Find where the given text appears and provide that cell's center as (X, Y) coordinate. 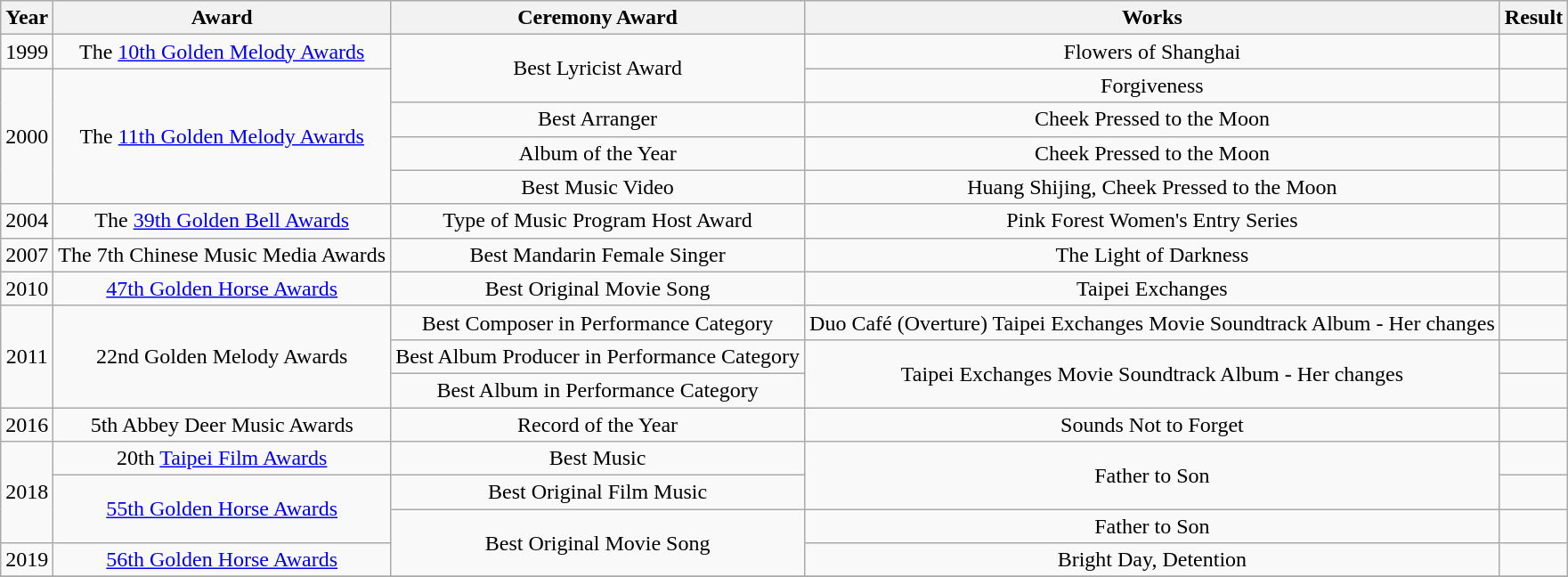
Best Original Film Music (598, 492)
Sounds Not to Forget (1152, 425)
2010 (27, 288)
Best Lyricist Award (598, 69)
Flowers of Shanghai (1152, 52)
2000 (27, 136)
2011 (27, 356)
The 39th Golden Bell Awards (223, 221)
Best Music (598, 459)
Ceremony Award (598, 18)
Best Mandarin Female Singer (598, 255)
Bright Day, Detention (1152, 560)
2004 (27, 221)
Best Arranger (598, 119)
1999 (27, 52)
56th Golden Horse Awards (223, 560)
The 7th Chinese Music Media Awards (223, 255)
Result (1533, 18)
Huang Shijing, Cheek Pressed to the Moon (1152, 187)
Best Composer in Performance Category (598, 322)
Taipei Exchanges (1152, 288)
The 11th Golden Melody Awards (223, 136)
Taipei Exchanges Movie Soundtrack Album - Her changes (1152, 373)
Best Album Producer in Performance Category (598, 356)
22nd Golden Melody Awards (223, 356)
2007 (27, 255)
Type of Music Program Host Award (598, 221)
2018 (27, 492)
2019 (27, 560)
Works (1152, 18)
Record of the Year (598, 425)
Best Album in Performance Category (598, 390)
Year (27, 18)
Award (223, 18)
Best Music Video (598, 187)
2016 (27, 425)
55th Golden Horse Awards (223, 509)
The Light of Darkness (1152, 255)
20th Taipei Film Awards (223, 459)
Forgiveness (1152, 85)
5th Abbey Deer Music Awards (223, 425)
47th Golden Horse Awards (223, 288)
Album of the Year (598, 153)
The 10th Golden Melody Awards (223, 52)
Pink Forest Women's Entry Series (1152, 221)
Duo Café (Overture) Taipei Exchanges Movie Soundtrack Album - Her changes (1152, 322)
